Identify which cell holds the provided text, then report its [X, Y] central coordinate. 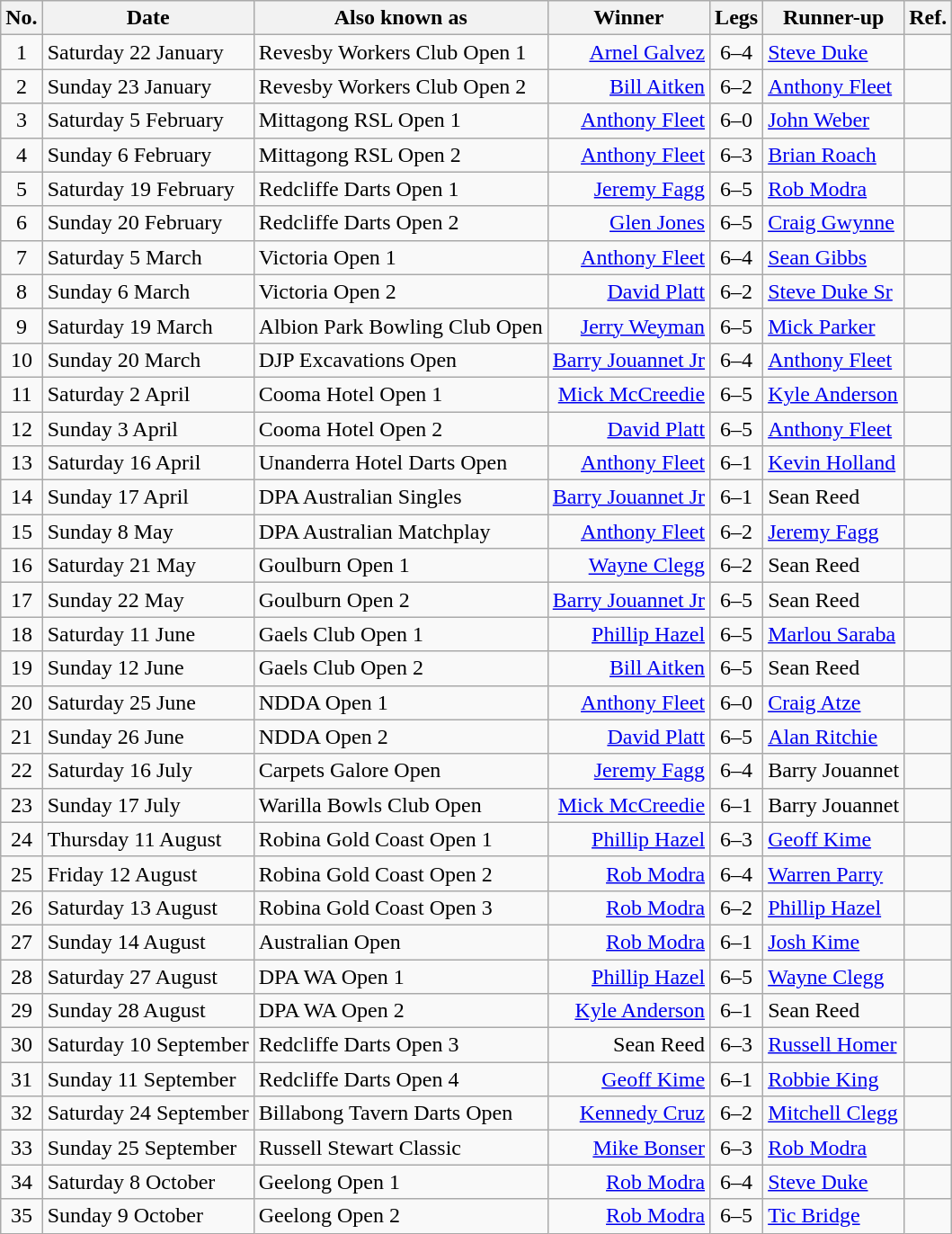
11 [22, 394]
Sunday 6 February [147, 155]
Redcliffe Darts Open 2 [401, 223]
Saturday 16 April [147, 463]
22 [22, 771]
26 [22, 908]
NDDA Open 1 [401, 702]
Saturday 8 October [147, 1182]
Sunday 3 April [147, 429]
Sunday 25 September [147, 1148]
13 [22, 463]
5 [22, 189]
Sunday 14 August [147, 942]
19 [22, 668]
Sunday 20 February [147, 223]
Cooma Hotel Open 1 [401, 394]
Goulburn Open 2 [401, 600]
Mittagong RSL Open 1 [401, 121]
Kennedy Cruz [628, 1113]
Geelong Open 1 [401, 1182]
10 [22, 360]
Mittagong RSL Open 2 [401, 155]
Legs [737, 18]
Sunday 11 September [147, 1079]
Marlou Saraba [834, 634]
Saturday 11 June [147, 634]
1 [22, 52]
Sunday 12 June [147, 668]
Cooma Hotel Open 2 [401, 429]
Mitchell Clegg [834, 1113]
Goulburn Open 1 [401, 566]
Friday 12 August [147, 873]
DPA WA Open 1 [401, 976]
Saturday 24 September [147, 1113]
Robina Gold Coast Open 1 [401, 839]
3 [22, 121]
Revesby Workers Club Open 1 [401, 52]
33 [22, 1148]
2 [22, 86]
DPA WA Open 2 [401, 1011]
9 [22, 326]
Craig Gwynne [834, 223]
Also known as [401, 18]
Saturday 19 March [147, 326]
Victoria Open 2 [401, 291]
Australian Open [401, 942]
Victoria Open 1 [401, 257]
7 [22, 257]
Warilla Bowls Club Open [401, 805]
DJP Excavations Open [401, 360]
Robbie King [834, 1079]
Sunday 9 October [147, 1216]
Sunday 17 April [147, 497]
Saturday 13 August [147, 908]
DPA Australian Singles [401, 497]
Robina Gold Coast Open 2 [401, 873]
Sunday 6 March [147, 291]
4 [22, 155]
Saturday 21 May [147, 566]
Brian Roach [834, 155]
Kevin Holland [834, 463]
Saturday 5 February [147, 121]
Sunday 23 January [147, 86]
Revesby Workers Club Open 2 [401, 86]
20 [22, 702]
Sunday 28 August [147, 1011]
Warren Parry [834, 873]
Redcliffe Darts Open 3 [401, 1045]
Ref. [928, 18]
Arnel Galvez [628, 52]
31 [22, 1079]
Sunday 20 March [147, 360]
Sunday 26 June [147, 737]
Thursday 11 August [147, 839]
Saturday 5 March [147, 257]
NDDA Open 2 [401, 737]
Saturday 25 June [147, 702]
DPA Australian Matchplay [401, 532]
18 [22, 634]
30 [22, 1045]
32 [22, 1113]
Sunday 17 July [147, 805]
Glen Jones [628, 223]
Josh Kime [834, 942]
35 [22, 1216]
Russell Stewart Classic [401, 1148]
Mick Parker [834, 326]
Saturday 10 September [147, 1045]
Geelong Open 2 [401, 1216]
29 [22, 1011]
Jerry Weyman [628, 326]
12 [22, 429]
Saturday 19 February [147, 189]
Gaels Club Open 1 [401, 634]
Saturday 27 August [147, 976]
17 [22, 600]
14 [22, 497]
24 [22, 839]
Runner-up [834, 18]
Russell Homer [834, 1045]
Billabong Tavern Darts Open [401, 1113]
6 [22, 223]
34 [22, 1182]
Carpets Galore Open [401, 771]
Sean Gibbs [834, 257]
John Weber [834, 121]
Tic Bridge [834, 1216]
Redcliffe Darts Open 1 [401, 189]
Unanderra Hotel Darts Open [401, 463]
28 [22, 976]
Saturday 22 January [147, 52]
Saturday 16 July [147, 771]
Robina Gold Coast Open 3 [401, 908]
Alan Ritchie [834, 737]
No. [22, 18]
Gaels Club Open 2 [401, 668]
Sunday 22 May [147, 600]
Albion Park Bowling Club Open [401, 326]
Redcliffe Darts Open 4 [401, 1079]
25 [22, 873]
15 [22, 532]
Date [147, 18]
Winner [628, 18]
21 [22, 737]
16 [22, 566]
Craig Atze [834, 702]
Saturday 2 April [147, 394]
Mike Bonser [628, 1148]
Sunday 8 May [147, 532]
8 [22, 291]
27 [22, 942]
Steve Duke Sr [834, 291]
23 [22, 805]
